Output the [X, Y] coordinate of the center of the cell containing the given text.  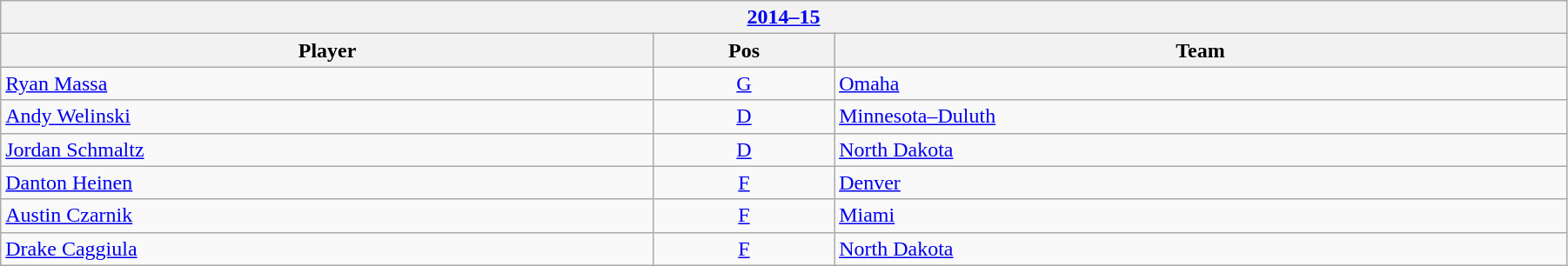
Danton Heinen [327, 183]
Player [327, 50]
2014–15 [784, 17]
G [743, 83]
Omaha [1201, 83]
Miami [1201, 216]
Ryan Massa [327, 83]
Pos [743, 50]
Andy Welinski [327, 116]
Jordan Schmaltz [327, 150]
Team [1201, 50]
Denver [1201, 183]
Drake Caggiula [327, 249]
Austin Czarnik [327, 216]
Minnesota–Duluth [1201, 116]
